Output the [x, y] coordinate of the center of the cell containing the given text.  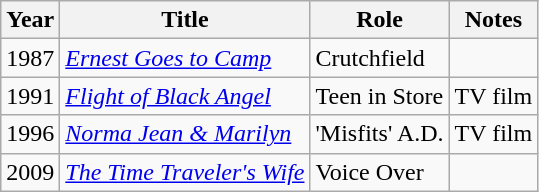
Ernest Goes to Camp [185, 58]
1987 [30, 58]
Year [30, 20]
The Time Traveler's Wife [185, 172]
'Misfits' A.D. [380, 134]
1996 [30, 134]
2009 [30, 172]
Crutchfield [380, 58]
Role [380, 20]
Voice Over [380, 172]
Title [185, 20]
Flight of Black Angel [185, 96]
Notes [494, 20]
1991 [30, 96]
Norma Jean & Marilyn [185, 134]
Teen in Store [380, 96]
